Capture the cell that displays the provided text and extract its (X, Y) central coordinate. 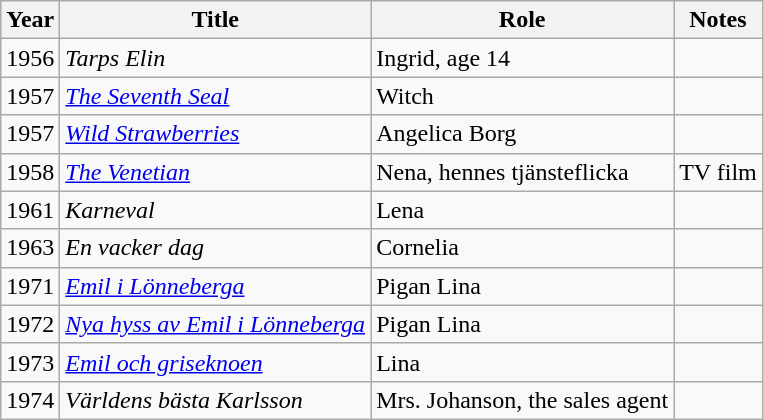
1958 (30, 172)
Emil och griseknoen (216, 362)
Witch (522, 96)
Mrs. Johanson, the sales agent (522, 400)
TV film (718, 172)
Role (522, 20)
Notes (718, 20)
The Seventh Seal (216, 96)
Wild Strawberries (216, 134)
Emil i Lönneberga (216, 286)
Cornelia (522, 248)
Angelica Borg (522, 134)
Nya hyss av Emil i Lönneberga (216, 324)
1963 (30, 248)
1961 (30, 210)
Ingrid, age 14 (522, 58)
1974 (30, 400)
The Venetian (216, 172)
Year (30, 20)
Världens bästa Karlsson (216, 400)
Tarps Elin (216, 58)
Lena (522, 210)
1971 (30, 286)
En vacker dag (216, 248)
Lina (522, 362)
Title (216, 20)
1972 (30, 324)
1956 (30, 58)
1973 (30, 362)
Karneval (216, 210)
Nena, hennes tjänsteflicka (522, 172)
